Return [x, y] of the center of cell containing provided text 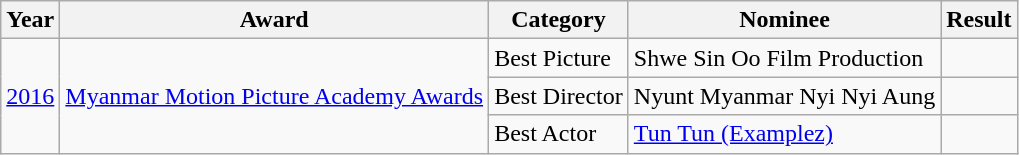
Tun Tun (Examplez) [784, 134]
Nyunt Myanmar Nyi Nyi Aung [784, 96]
Result [979, 20]
2016 [30, 96]
Category [559, 20]
Best Director [559, 96]
Shwe Sin Oo Film Production [784, 58]
Nominee [784, 20]
Best Picture [559, 58]
Myanmar Motion Picture Academy Awards [274, 96]
Best Actor [559, 134]
Year [30, 20]
Award [274, 20]
